Return [X, Y] of the center of cell containing provided text 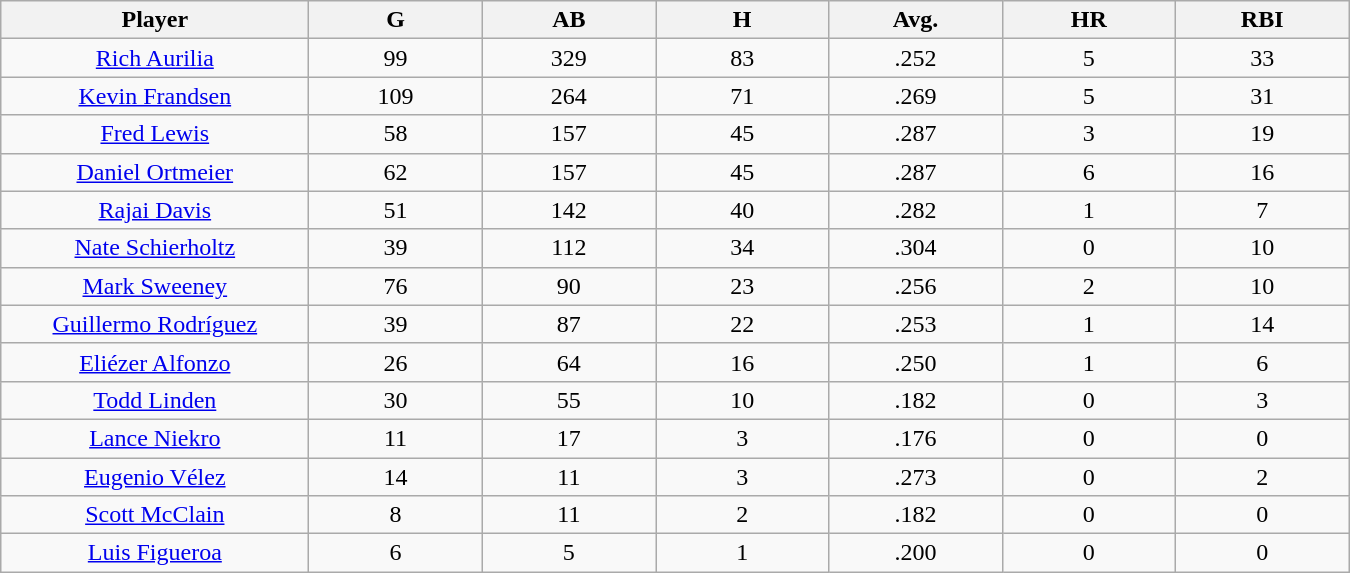
HR [1088, 20]
.282 [916, 210]
.273 [916, 477]
40 [742, 210]
Fred Lewis [155, 134]
83 [742, 58]
62 [396, 172]
.269 [916, 96]
AB [568, 20]
Nate Schierholtz [155, 248]
Eugenio Vélez [155, 477]
Mark Sweeney [155, 286]
112 [568, 248]
G [396, 20]
109 [396, 96]
Scott McClain [155, 515]
Eliézer Alfonzo [155, 362]
30 [396, 400]
142 [568, 210]
264 [568, 96]
Guillermo Rodríguez [155, 324]
33 [1262, 58]
Kevin Frandsen [155, 96]
31 [1262, 96]
.250 [916, 362]
.200 [916, 553]
8 [396, 515]
.176 [916, 438]
76 [396, 286]
.252 [916, 58]
34 [742, 248]
.304 [916, 248]
7 [1262, 210]
17 [568, 438]
Rich Aurilia [155, 58]
64 [568, 362]
26 [396, 362]
19 [1262, 134]
58 [396, 134]
71 [742, 96]
Todd Linden [155, 400]
Rajai Davis [155, 210]
99 [396, 58]
23 [742, 286]
329 [568, 58]
Daniel Ortmeier [155, 172]
RBI [1262, 20]
Luis Figueroa [155, 553]
90 [568, 286]
55 [568, 400]
.253 [916, 324]
H [742, 20]
Player [155, 20]
51 [396, 210]
.256 [916, 286]
Avg. [916, 20]
87 [568, 324]
22 [742, 324]
Lance Niekro [155, 438]
